From the cell containing the given text, extract its center point as (X, Y) coordinate. 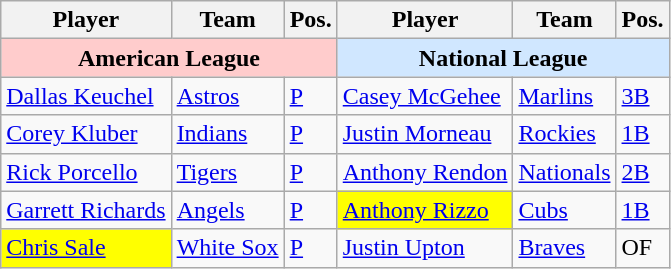
Nationals (564, 172)
Cubs (564, 210)
Rick Porcello (86, 172)
Garrett Richards (86, 210)
Braves (564, 248)
Indians (228, 134)
White Sox (228, 248)
Astros (228, 96)
Anthony Rendon (425, 172)
Corey Kluber (86, 134)
Anthony Rizzo (425, 210)
2B (642, 172)
Angels (228, 210)
Dallas Keuchel (86, 96)
National League (503, 58)
Tigers (228, 172)
OF (642, 248)
Marlins (564, 96)
Justin Upton (425, 248)
American League (169, 58)
Chris Sale (86, 248)
Casey McGehee (425, 96)
Rockies (564, 134)
3B (642, 96)
Justin Morneau (425, 134)
